Scan for the cell matching the given text and deliver its [x, y] coordinate at center. 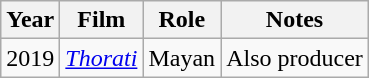
Role [182, 20]
Year [30, 20]
Notes [295, 20]
Thorati [102, 58]
Mayan [182, 58]
Film [102, 20]
2019 [30, 58]
Also producer [295, 58]
